Return (x, y) of the center of cell containing provided text 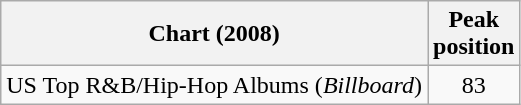
Peakposition (474, 34)
US Top R&B/Hip-Hop Albums (Billboard) (214, 85)
83 (474, 85)
Chart (2008) (214, 34)
